Identify which cell holds the provided text, then report its [X, Y] central coordinate. 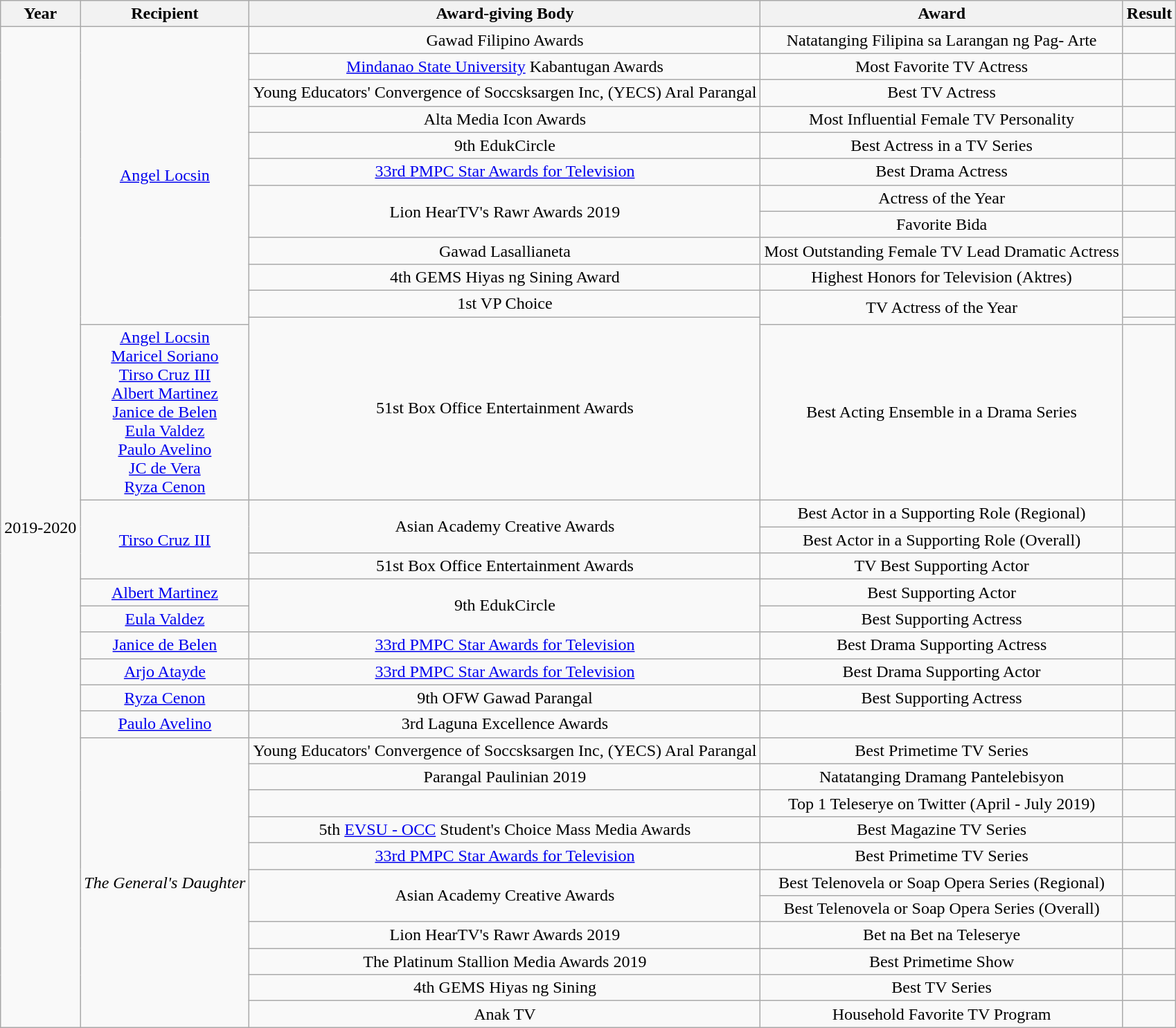
Best Actor in a Supporting Role (Regional) [942, 514]
Best Drama Supporting Actor [942, 671]
Best Telenovela or Soap Opera Series (Regional) [942, 883]
Best TV Actress [942, 93]
4th GEMS Hiyas ng Sining [505, 988]
Top 1 Teleserye on Twitter (April - July 2019) [942, 803]
1st VP Choice [505, 303]
Best Actress in a TV Series [942, 145]
Mindanao State University Kabantugan Awards [505, 66]
TV Actress of the Year [942, 307]
Most Favorite TV Actress [942, 66]
Household Favorite TV Program [942, 1014]
Parangal Paulinian 2019 [505, 777]
The General's Daughter [165, 882]
Best Actor in a Supporting Role (Overall) [942, 540]
Albert Martinez [165, 593]
Janice de Belen [165, 645]
Favorite Bida [942, 224]
Ryza Cenon [165, 698]
Result [1149, 14]
Eula Valdez [165, 619]
Highest Honors for Television (Aktres) [942, 277]
Anak TV [505, 1014]
Award-giving Body [505, 14]
Best Drama Supporting Actress [942, 645]
Angel LocsinMaricel SorianoTirso Cruz IIIAlbert MartinezJanice de BelenEula ValdezPaulo AvelinoJC de VeraRyza Cenon [165, 413]
Award [942, 14]
Tirso Cruz III [165, 540]
5th EVSU - OCC Student's Choice Mass Media Awards [505, 829]
Best Telenovela or Soap Opera Series (Overall) [942, 909]
Most Outstanding Female TV Lead Dramatic Actress [942, 251]
Year [40, 14]
Angel Locsin [165, 176]
Recipient [165, 14]
Paulo Avelino [165, 724]
Natatanging Filipina sa Larangan ng Pag- Arte [942, 40]
Gawad Filipino Awards [505, 40]
Best Primetime Show [942, 962]
2019-2020 [40, 527]
Gawad Lasallianeta [505, 251]
Best Magazine TV Series [942, 829]
9th OFW Gawad Parangal [505, 698]
The Platinum Stallion Media Awards 2019 [505, 962]
Best Acting Ensemble in a Drama Series [942, 413]
Best Supporting Actor [942, 593]
Arjo Atayde [165, 671]
4th GEMS Hiyas ng Sining Award [505, 277]
3rd Laguna Excellence Awards [505, 724]
Best Drama Actress [942, 172]
Best TV Series [942, 988]
TV Best Supporting Actor [942, 566]
Bet na Bet na Teleserye [942, 935]
Most Influential Female TV Personality [942, 119]
Alta Media Icon Awards [505, 119]
Natatanging Dramang Pantelebisyon [942, 777]
Actress of the Year [942, 198]
